Capture the cell that displays the provided text and extract its [x, y] central coordinate. 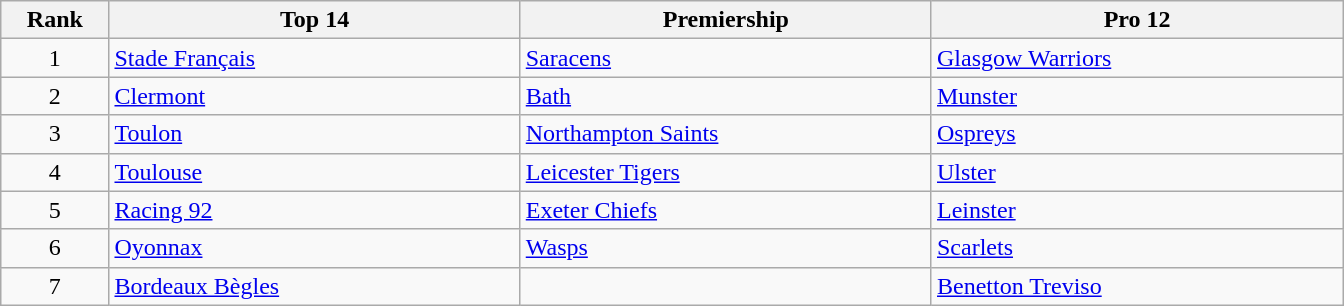
Saracens [726, 58]
Benetton Treviso [1136, 286]
Rank [55, 20]
Bath [726, 96]
7 [55, 286]
Clermont [314, 96]
Stade Français [314, 58]
Ospreys [1136, 134]
1 [55, 58]
Bordeaux Bègles [314, 286]
Toulouse [314, 172]
Premiership [726, 20]
Scarlets [1136, 248]
2 [55, 96]
Wasps [726, 248]
Top 14 [314, 20]
Glasgow Warriors [1136, 58]
Exeter Chiefs [726, 210]
Ulster [1136, 172]
Racing 92 [314, 210]
Pro 12 [1136, 20]
Toulon [314, 134]
Leicester Tigers [726, 172]
Munster [1136, 96]
4 [55, 172]
Leinster [1136, 210]
Oyonnax [314, 248]
5 [55, 210]
Northampton Saints [726, 134]
6 [55, 248]
3 [55, 134]
